For the text-containing cell, return its midpoint in (X, Y) coordinate format. 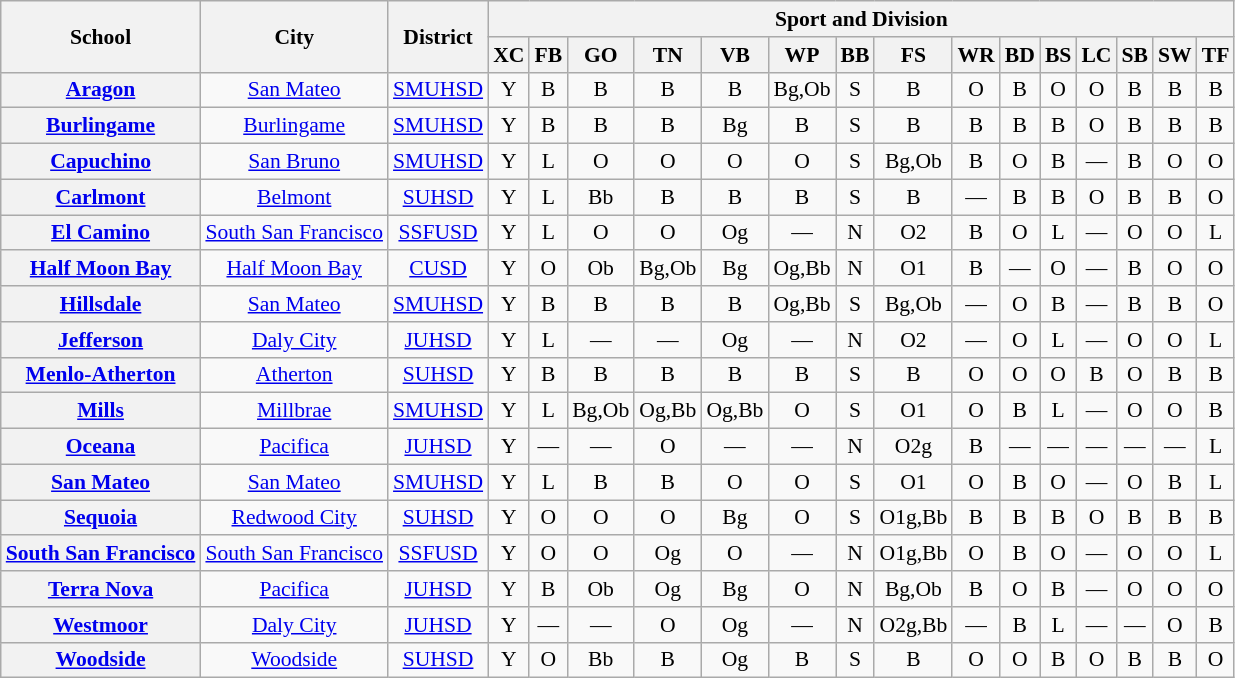
BB (856, 55)
Belmont (294, 197)
Hillsdale (101, 304)
Carlmont (101, 197)
Mills (101, 411)
VB (734, 55)
SB (1134, 55)
San Bruno (294, 162)
FS (913, 55)
Westmoor (101, 625)
LC (1096, 55)
El Camino (101, 233)
Redwood City (294, 518)
CUSD (438, 269)
City (294, 36)
Atherton (294, 375)
Terra Nova (101, 589)
XC (508, 55)
SW (1175, 55)
GO (600, 55)
TN (668, 55)
Capuchino (101, 162)
Oceana (101, 447)
Millbrae (294, 411)
Sequoia (101, 518)
Jefferson (101, 340)
O2g,Bb (913, 625)
WR (976, 55)
TF (1216, 55)
Sport and Division (861, 19)
WP (802, 55)
BD (1020, 55)
Aragon (101, 90)
Menlo-Atherton (101, 375)
District (438, 36)
O2g (913, 447)
BS (1058, 55)
FB (548, 55)
School (101, 36)
